Determine the [X, Y] coordinate at the center of the cell enclosing the given text.  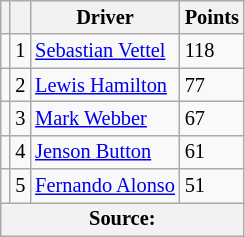
1 [20, 51]
Sebastian Vettel [105, 51]
2 [20, 85]
5 [20, 186]
3 [20, 118]
4 [20, 152]
77 [212, 85]
67 [212, 118]
Fernando Alonso [105, 186]
118 [212, 51]
51 [212, 186]
Lewis Hamilton [105, 85]
61 [212, 152]
Jenson Button [105, 152]
Points [212, 17]
Source: [122, 219]
Mark Webber [105, 118]
Driver [105, 17]
